Determine the (x, y) coordinate at the center of the cell enclosing the given text.  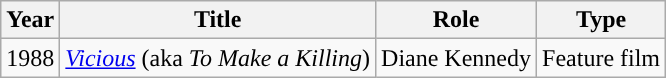
Vicious (aka To Make a Killing) (218, 58)
Feature film (602, 58)
1988 (30, 58)
Title (218, 20)
Diane Kennedy (456, 58)
Type (602, 20)
Year (30, 20)
Role (456, 20)
